Output the [x, y] coordinate of the center of the cell containing the given text.  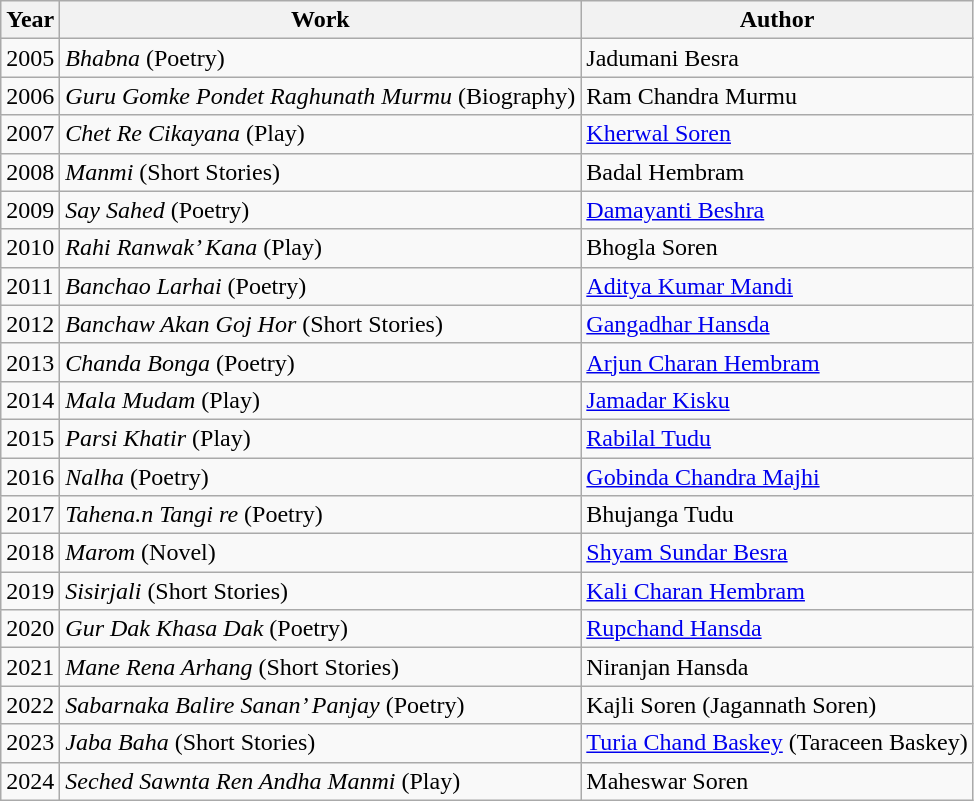
2009 [30, 210]
Rupchand Hansda [777, 629]
Niranjan Hansda [777, 667]
Sisirjali (Short Stories) [320, 591]
Chanda Bonga (Poetry) [320, 362]
Turia Chand Baskey (Taraceen Baskey) [777, 743]
Aditya Kumar Mandi [777, 286]
Jadumani Besra [777, 58]
Manmi (Short Stories) [320, 172]
2019 [30, 591]
2015 [30, 438]
Shyam Sundar Besra [777, 553]
Gobinda Chandra Majhi [777, 477]
Rahi Ranwak’ Kana (Play) [320, 248]
Kali Charan Hembram [777, 591]
Damayanti Beshra [777, 210]
2006 [30, 96]
2016 [30, 477]
Bhogla Soren [777, 248]
Parsi Khatir (Play) [320, 438]
Kherwal Soren [777, 134]
Sabarnaka Balire Sanan’ Panjay (Poetry) [320, 705]
Banchao Larhai (Poetry) [320, 286]
Say Sahed (Poetry) [320, 210]
2011 [30, 286]
Maheswar Soren [777, 781]
2017 [30, 515]
Guru Gomke Pondet Raghunath Murmu (Biography) [320, 96]
Jaba Baha (Short Stories) [320, 743]
2010 [30, 248]
Mane Rena Arhang (Short Stories) [320, 667]
2020 [30, 629]
Ram Chandra Murmu [777, 96]
Kajli Soren (Jagannath Soren) [777, 705]
Tahena.n Tangi re (Poetry) [320, 515]
Mala Mudam (Play) [320, 400]
Year [30, 20]
Chet Re Cikayana (Play) [320, 134]
Bhujanga Tudu [777, 515]
2018 [30, 553]
Marom (Novel) [320, 553]
Seched Sawnta Ren Andha Manmi (Play) [320, 781]
2007 [30, 134]
Rabilal Tudu [777, 438]
Bhabna (Poetry) [320, 58]
2021 [30, 667]
2012 [30, 324]
Nalha (Poetry) [320, 477]
Work [320, 20]
Gur Dak Khasa Dak (Poetry) [320, 629]
2024 [30, 781]
Banchaw Akan Goj Hor (Short Stories) [320, 324]
2008 [30, 172]
2023 [30, 743]
Jamadar Kisku [777, 400]
2022 [30, 705]
Gangadhar Hansda [777, 324]
2013 [30, 362]
2014 [30, 400]
Author [777, 20]
2005 [30, 58]
Arjun Charan Hembram [777, 362]
Badal Hembram [777, 172]
